Extract the [x, y] coordinate from the center of the cell holding the provided text.  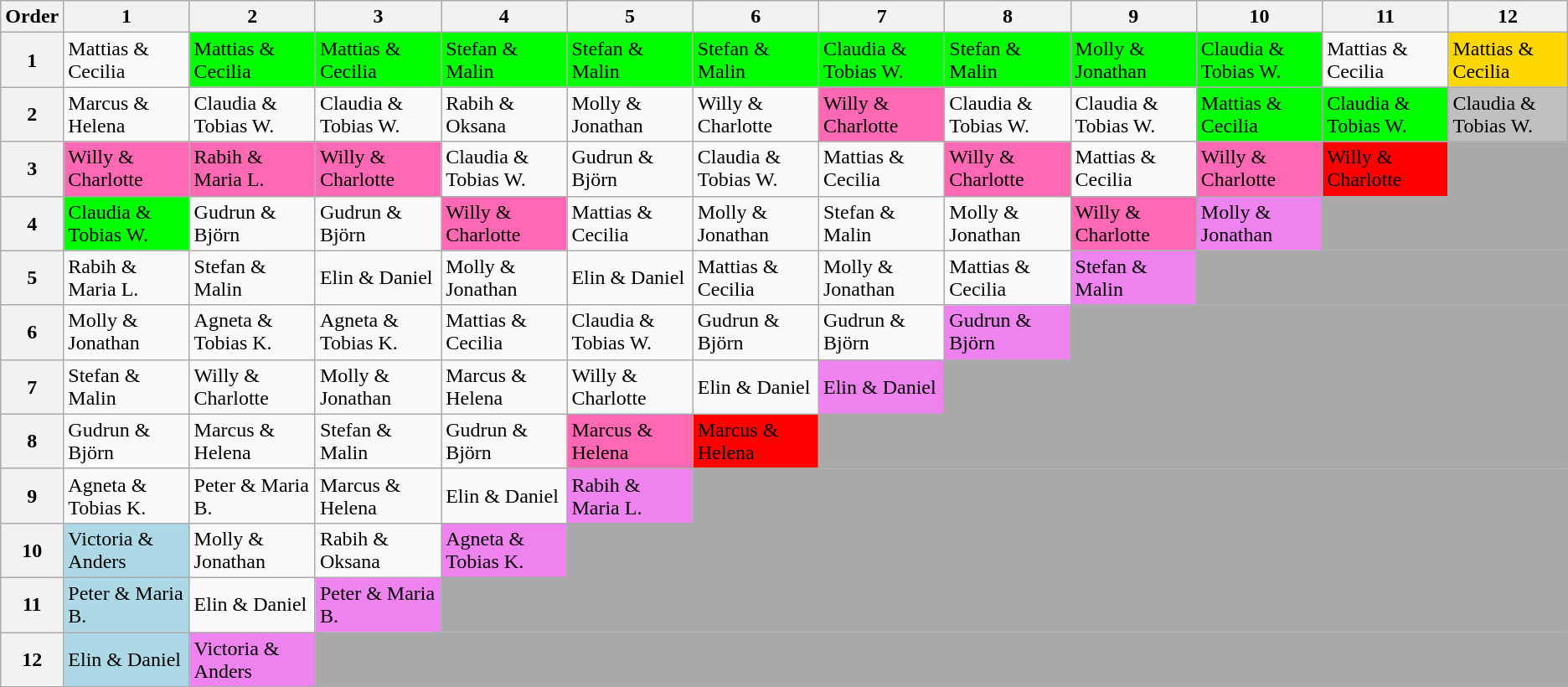
Order [32, 17]
